Provide the [X, Y] coordinate of the cell's center where the given text is located.  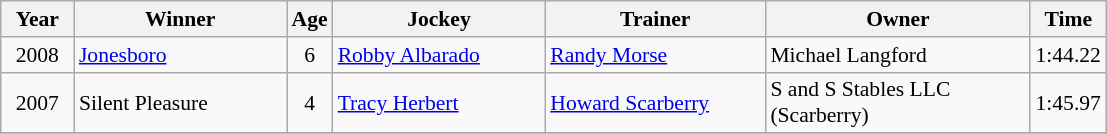
Michael Langford [898, 55]
Time [1068, 19]
2008 [38, 55]
Jonesboro [180, 55]
4 [309, 102]
Owner [898, 19]
Trainer [655, 19]
Randy Morse [655, 55]
Tracy Herbert [440, 102]
2007 [38, 102]
1:44.22 [1068, 55]
1:45.97 [1068, 102]
Silent Pleasure [180, 102]
Howard Scarberry [655, 102]
S and S Stables LLC (Scarberry) [898, 102]
Year [38, 19]
Robby Albarado [440, 55]
Jockey [440, 19]
Age [309, 19]
Winner [180, 19]
6 [309, 55]
